Identify which cell holds the provided text, then report its [x, y] central coordinate. 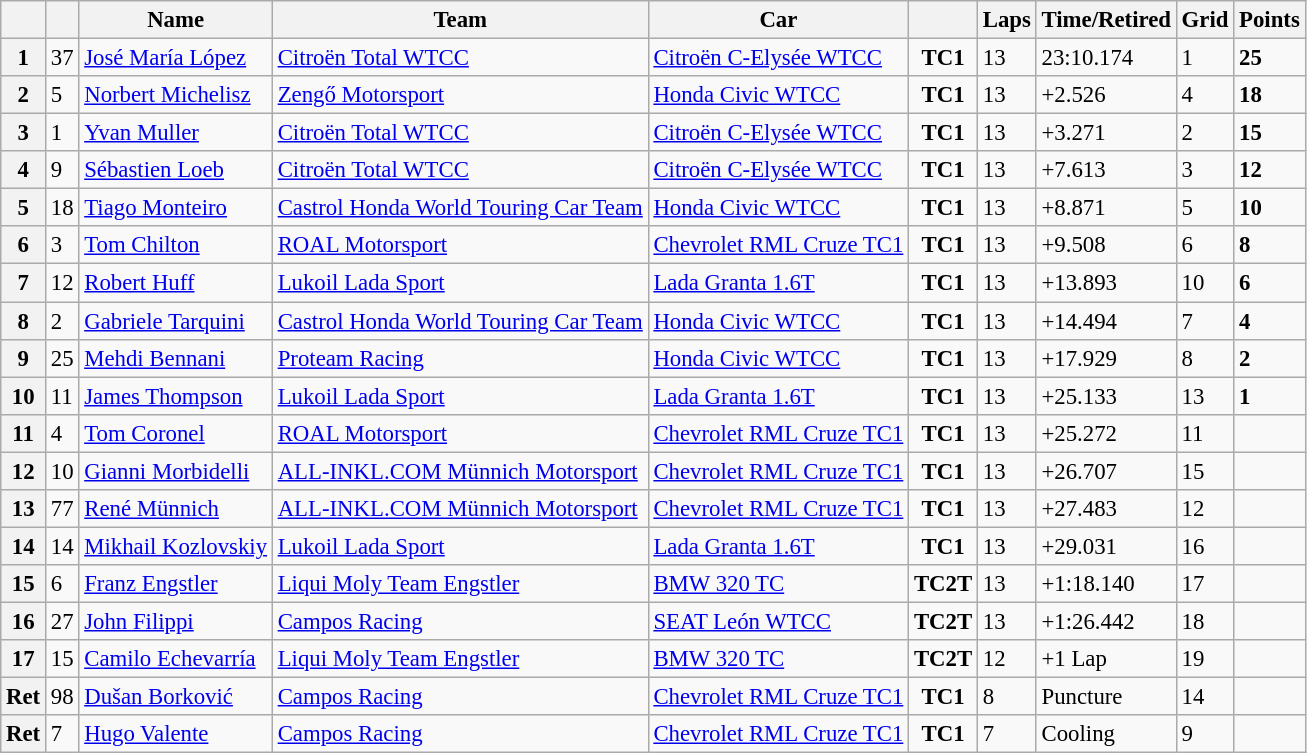
19 [1204, 659]
Franz Engstler [176, 584]
Mehdi Bennani [176, 358]
+7.613 [1106, 170]
John Filippi [176, 621]
Sébastien Loeb [176, 170]
23:10.174 [1106, 58]
Gabriele Tarquini [176, 321]
Tom Chilton [176, 245]
Mikhail Kozlovskiy [176, 546]
Yvan Muller [176, 133]
+17.929 [1106, 358]
+13.893 [1106, 283]
Tom Coronel [176, 433]
Laps [1006, 20]
27 [62, 621]
+25.133 [1106, 396]
Zengő Motorsport [460, 95]
Camilo Echevarría [176, 659]
Team [460, 20]
+29.031 [1106, 546]
Grid [1204, 20]
+2.526 [1106, 95]
SEAT León WTCC [778, 621]
Tiago Monteiro [176, 208]
Robert Huff [176, 283]
Proteam Racing [460, 358]
98 [62, 697]
Car [778, 20]
+1:26.442 [1106, 621]
37 [62, 58]
+1:18.140 [1106, 584]
+3.271 [1106, 133]
Cooling [1106, 734]
+8.871 [1106, 208]
José María López [176, 58]
Points [1270, 20]
77 [62, 509]
René Münnich [176, 509]
+25.272 [1106, 433]
+14.494 [1106, 321]
+1 Lap [1106, 659]
Hugo Valente [176, 734]
Norbert Michelisz [176, 95]
Gianni Morbidelli [176, 471]
+26.707 [1106, 471]
Dušan Borković [176, 697]
Time/Retired [1106, 20]
+9.508 [1106, 245]
+27.483 [1106, 509]
Name [176, 20]
James Thompson [176, 396]
Puncture [1106, 697]
